Extract the (X, Y) coordinate from the center of the cell holding the provided text.  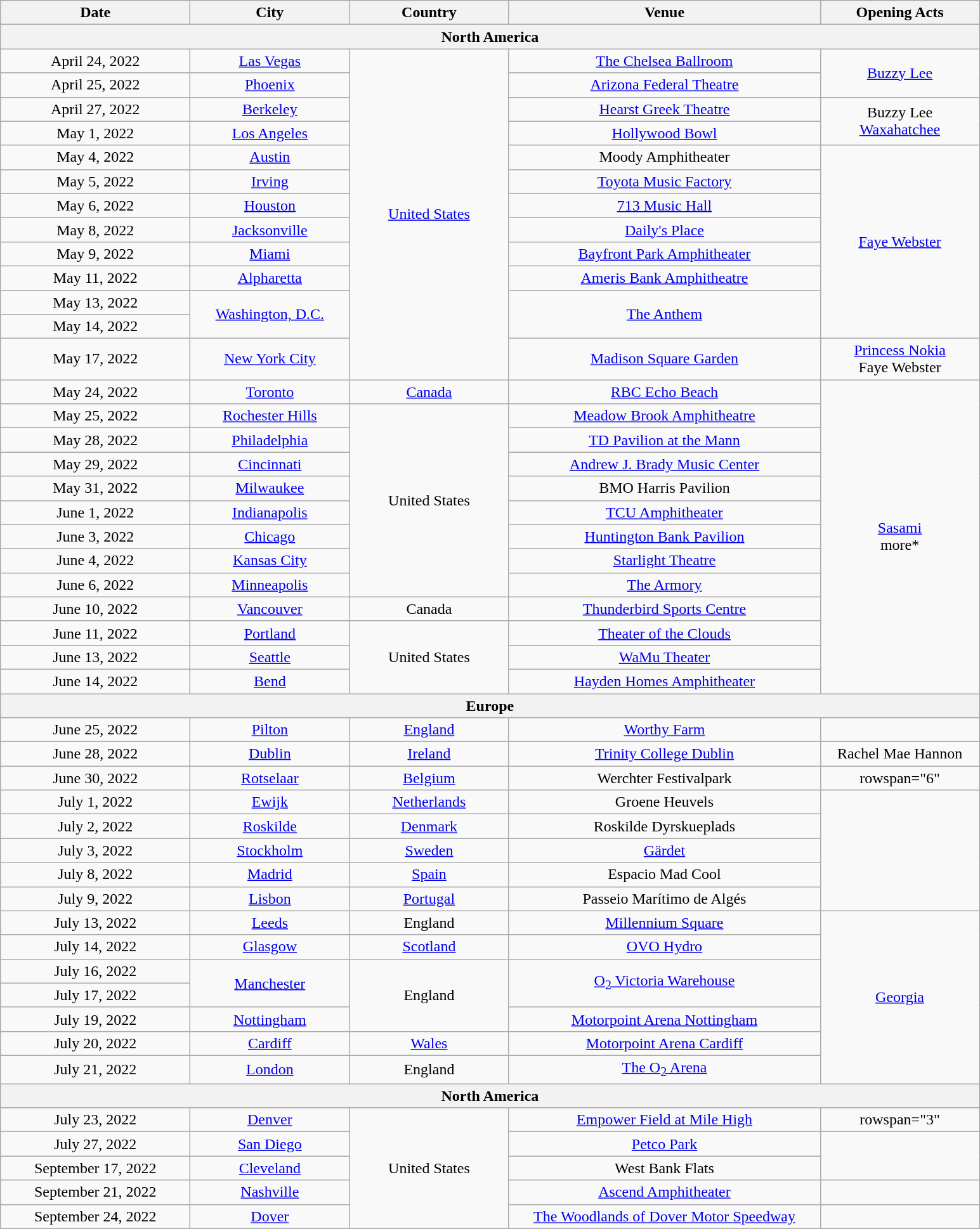
London (270, 1069)
July 3, 2022 (95, 850)
May 31, 2022 (95, 488)
Passeio Marítimo de Algés (665, 899)
Austin (270, 157)
September 24, 2022 (95, 1216)
Starlight Theatre (665, 561)
July 13, 2022 (95, 923)
Berkeley (270, 109)
Indianapolis (270, 512)
Date (95, 13)
Rotselaar (270, 778)
Philadelphia (270, 440)
June 1, 2022 (95, 512)
Ireland (429, 754)
Milwaukee (270, 488)
May 24, 2022 (95, 392)
Gärdet (665, 850)
Nashville (270, 1192)
Alpharetta (270, 278)
Washington, D.C. (270, 315)
Spain (429, 875)
July 27, 2022 (95, 1144)
Faye Webster (899, 242)
Seattle (270, 657)
May 5, 2022 (95, 181)
Hollywood Bowl (665, 133)
RBC Echo Beach (665, 392)
Cincinnati (270, 464)
April 27, 2022 (95, 109)
Miami (270, 254)
Groene Heuvels (665, 802)
Portugal (429, 899)
The O2 Arena (665, 1069)
Worthy Farm (665, 730)
July 9, 2022 (95, 899)
June 10, 2022 (95, 609)
Stockholm (270, 850)
May 25, 2022 (95, 416)
Denmark (429, 826)
Leeds (270, 923)
Ameris Bank Amphitheatre (665, 278)
July 14, 2022 (95, 947)
May 28, 2022 (95, 440)
The Armory (665, 585)
Lisbon (270, 899)
713 Music Hall (665, 205)
Sweden (429, 850)
Vancouver (270, 609)
Pilton (270, 730)
Ewijk (270, 802)
Madrid (270, 875)
Madison Square Garden (665, 359)
May 11, 2022 (95, 278)
rowspan="6" (899, 778)
Venue (665, 13)
June 11, 2022 (95, 633)
Chicago (270, 536)
Netherlands (429, 802)
May 17, 2022 (95, 359)
September 21, 2022 (95, 1192)
Cardiff (270, 1043)
Andrew J. Brady Music Center (665, 464)
June 13, 2022 (95, 657)
BMO Harris Pavilion (665, 488)
Huntington Bank Pavilion (665, 536)
Thunderbird Sports Centre (665, 609)
June 3, 2022 (95, 536)
May 4, 2022 (95, 157)
Europe (490, 706)
June 25, 2022 (95, 730)
Roskilde (270, 826)
July 1, 2022 (95, 802)
May 13, 2022 (95, 302)
West Bank Flats (665, 1168)
Daily's Place (665, 230)
Moody Amphitheater (665, 157)
Bend (270, 681)
Motorpoint Arena Nottingham (665, 1019)
June 14, 2022 (95, 681)
April 25, 2022 (95, 85)
July 19, 2022 (95, 1019)
Empower Field at Mile High (665, 1120)
OVO Hydro (665, 947)
Arizona Federal Theatre (665, 85)
May 29, 2022 (95, 464)
September 17, 2022 (95, 1168)
Minneapolis (270, 585)
Hayden Homes Amphitheater (665, 681)
Glasgow (270, 947)
Theater of the Clouds (665, 633)
The Woodlands of Dover Motor Speedway (665, 1216)
Country (429, 13)
The Anthem (665, 315)
Kansas City (270, 561)
Los Angeles (270, 133)
San Diego (270, 1144)
Werchter Festivalpark (665, 778)
Motorpoint Arena Cardiff (665, 1043)
Petco Park (665, 1144)
May 14, 2022 (95, 327)
Bayfront Park Amphitheater (665, 254)
Irving (270, 181)
Millennium Square (665, 923)
New York City (270, 359)
Roskilde Dyrskueplads (665, 826)
July 2, 2022 (95, 826)
Denver (270, 1120)
Sasamimore* (899, 536)
April 24, 2022 (95, 61)
TCU Amphitheater (665, 512)
July 20, 2022 (95, 1043)
O2 Victoria Warehouse (665, 983)
Princess NokiaFaye Webster (899, 359)
Buzzy LeeWaxahatchee (899, 121)
May 1, 2022 (95, 133)
June 4, 2022 (95, 561)
Manchester (270, 983)
Buzzy Lee (899, 73)
Espacio Mad Cool (665, 875)
Toronto (270, 392)
Opening Acts (899, 13)
May 8, 2022 (95, 230)
Dublin (270, 754)
Ascend Amphitheater (665, 1192)
Scotland (429, 947)
Belgium (429, 778)
Phoenix (270, 85)
Georgia (899, 997)
Hearst Greek Theatre (665, 109)
July 17, 2022 (95, 995)
June 28, 2022 (95, 754)
July 23, 2022 (95, 1120)
Rochester Hills (270, 416)
rowspan="3" (899, 1120)
TD Pavilion at the Mann (665, 440)
May 9, 2022 (95, 254)
June 30, 2022 (95, 778)
July 21, 2022 (95, 1069)
Cleveland (270, 1168)
Toyota Music Factory (665, 181)
Wales (429, 1043)
Houston (270, 205)
June 6, 2022 (95, 585)
Meadow Brook Amphitheatre (665, 416)
City (270, 13)
The Chelsea Ballroom (665, 61)
Nottingham (270, 1019)
Rachel Mae Hannon (899, 754)
Jacksonville (270, 230)
Trinity College Dublin (665, 754)
Las Vegas (270, 61)
WaMu Theater (665, 657)
Dover (270, 1216)
July 16, 2022 (95, 971)
July 8, 2022 (95, 875)
Portland (270, 633)
May 6, 2022 (95, 205)
